From the cell containing the given text, extract its center point as (X, Y) coordinate. 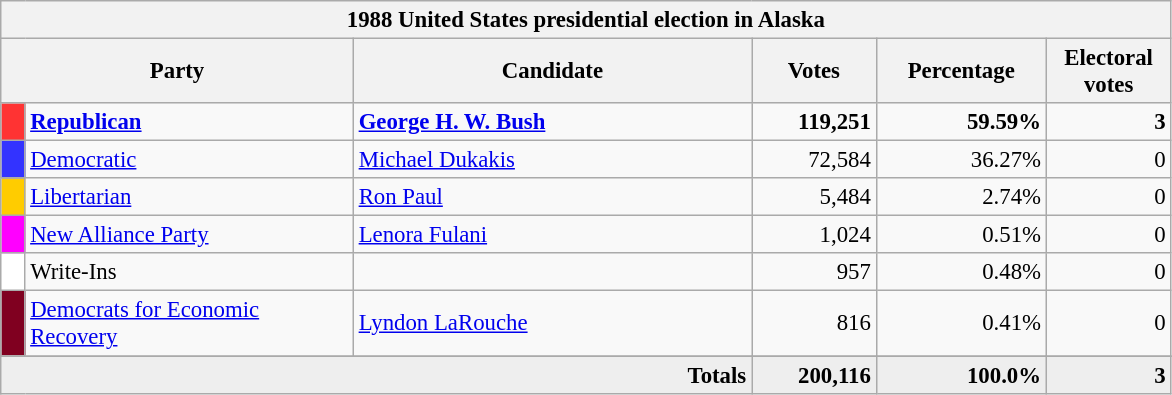
200,116 (814, 375)
George H. W. Bush (552, 122)
Ron Paul (552, 197)
59.59% (961, 122)
2.74% (961, 197)
0.48% (961, 273)
0.41% (961, 324)
Republican (189, 122)
100.0% (961, 375)
5,484 (814, 197)
36.27% (961, 160)
Candidate (552, 72)
Totals (376, 375)
Votes (814, 72)
Electoral votes (1108, 72)
New Alliance Party (189, 235)
Percentage (961, 72)
Democrats for Economic Recovery (189, 324)
0.51% (961, 235)
119,251 (814, 122)
957 (814, 273)
72,584 (814, 160)
Lyndon LaRouche (552, 324)
Libertarian (189, 197)
Lenora Fulani (552, 235)
1,024 (814, 235)
Democratic (189, 160)
Michael Dukakis (552, 160)
Party (178, 72)
Write-Ins (189, 273)
1988 United States presidential election in Alaska (586, 20)
816 (814, 324)
